Return (X, Y) of the center of cell containing provided text 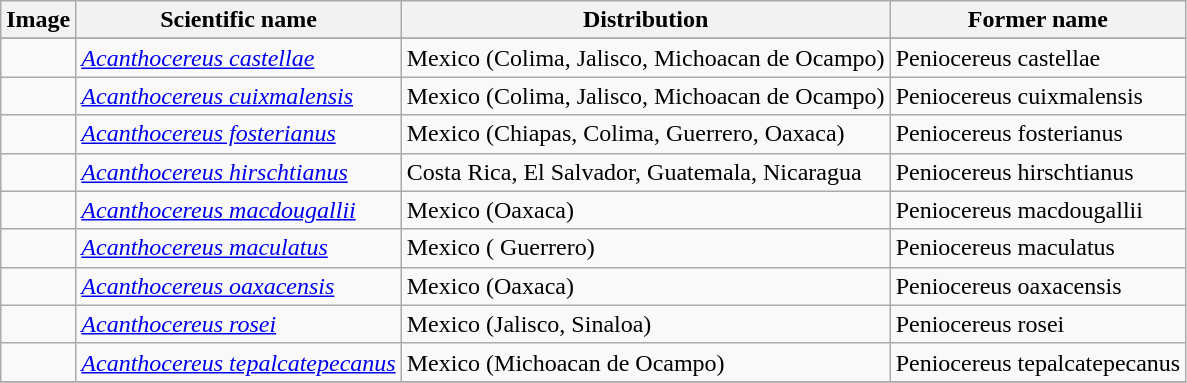
Peniocereus maculatus (1038, 248)
Mexico (Chiapas, Colima, Guerrero, Oaxaca) (646, 134)
Acanthocereus macdougallii (238, 210)
Acanthocereus oaxacensis (238, 286)
Former name (1038, 20)
Peniocereus castellae (1038, 58)
Peniocereus cuixmalensis (1038, 96)
Peniocereus hirschtianus (1038, 172)
Peniocereus rosei (1038, 324)
Costa Rica, El Salvador, Guatemala, Nicaragua (646, 172)
Mexico ( Guerrero) (646, 248)
Acanthocereus castellae (238, 58)
Peniocereus oaxacensis (1038, 286)
Mexico (Michoacan de Ocampo) (646, 362)
Scientific name (238, 20)
Acanthocereus cuixmalensis (238, 96)
Acanthocereus tepalcatepecanus (238, 362)
Distribution (646, 20)
Acanthocereus maculatus (238, 248)
Acanthocereus fosterianus (238, 134)
Peniocereus macdougallii (1038, 210)
Peniocereus tepalcatepecanus (1038, 362)
Acanthocereus rosei (238, 324)
Acanthocereus hirschtianus (238, 172)
Image (38, 20)
Peniocereus fosterianus (1038, 134)
Mexico (Jalisco, Sinaloa) (646, 324)
